Return [X, Y] of the center of cell containing provided text 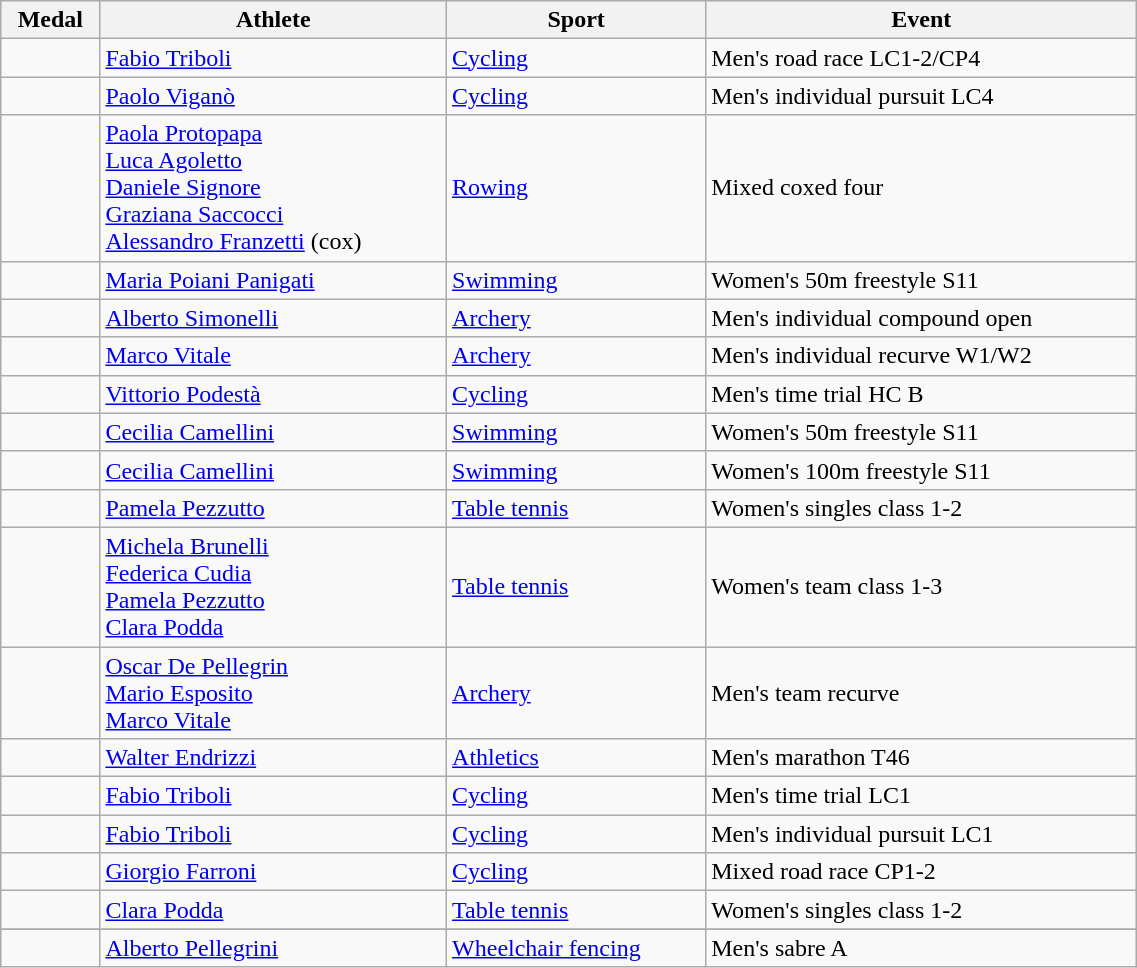
Women's team class 1-3 [922, 586]
Men's road race LC1-2/CP4 [922, 58]
Women's 100m freestyle S11 [922, 470]
Pamela Pezzutto [274, 508]
Wheelchair fencing [576, 948]
Event [922, 20]
Oscar De PellegrinMario EspositoMarco Vitale [274, 692]
Mixed road race CP1-2 [922, 872]
Men's marathon T46 [922, 758]
Marco Vitale [274, 356]
Rowing [576, 188]
Giorgio Farroni [274, 872]
Men's individual pursuit LC4 [922, 96]
Men's time trial HC B [922, 394]
Vittorio Podestà [274, 394]
Alberto Pellegrini [274, 948]
Maria Poiani Panigati [274, 280]
Michela BrunelliFederica CudiaPamela PezzuttoClara Podda [274, 586]
Walter Endrizzi [274, 758]
Alberto Simonelli [274, 318]
Men's individual recurve W1/W2 [922, 356]
Paolo Viganò [274, 96]
Medal [50, 20]
Clara Podda [274, 910]
Men's sabre A [922, 948]
Men's team recurve [922, 692]
Men's time trial LC1 [922, 796]
Sport [576, 20]
Mixed coxed four [922, 188]
Athlete [274, 20]
Men's individual pursuit LC1 [922, 834]
Athletics [576, 758]
Paola ProtopapaLuca AgolettoDaniele SignoreGraziana Saccocci Alessandro Franzetti (cox) [274, 188]
Men's individual compound open [922, 318]
